Capture the cell that displays the provided text and extract its (x, y) central coordinate. 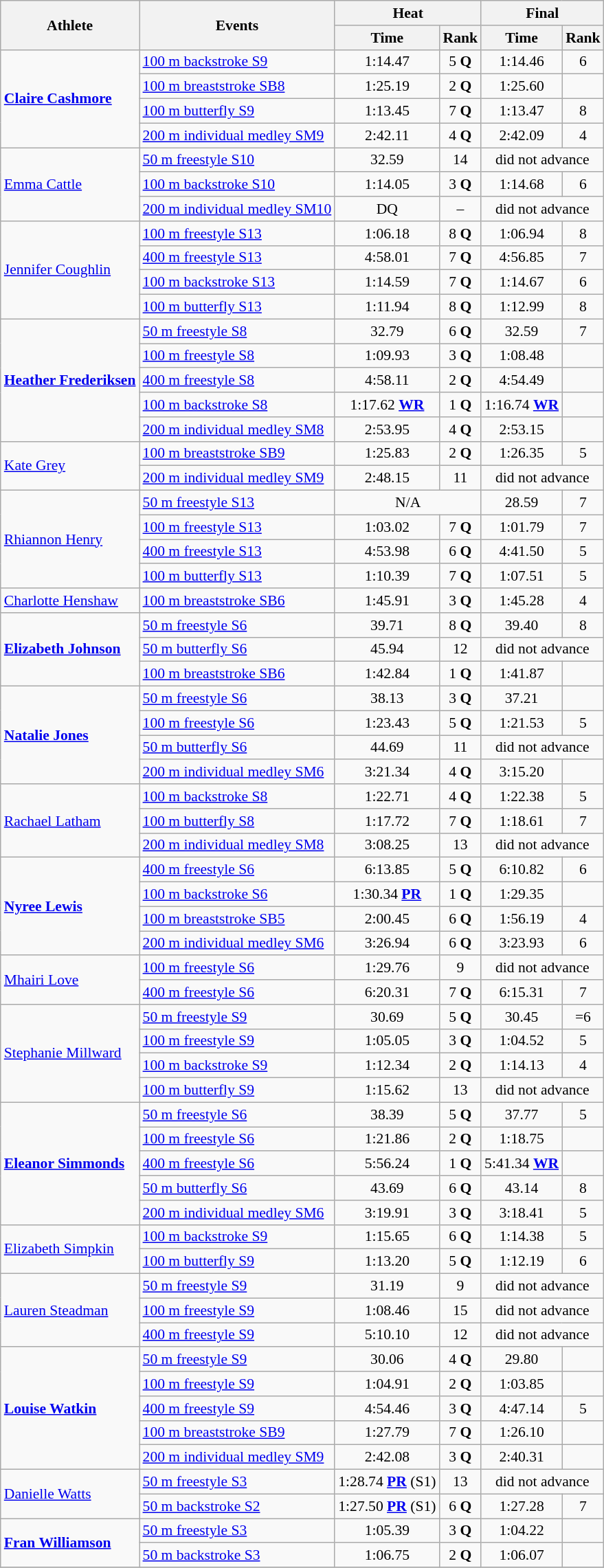
4:54.46 (387, 1409)
Mhairi Love (70, 980)
3:15.20 (522, 772)
6:10.82 (522, 870)
14 (460, 160)
1:12.99 (522, 307)
31.19 (387, 1286)
Stephanie Millward (70, 1053)
– (460, 209)
1:05.05 (387, 1041)
4:58.11 (387, 381)
50 m backstroke S2 (238, 1506)
3:19.91 (387, 1213)
100 m backstroke S10 (238, 185)
4:53.98 (387, 552)
1:14.38 (522, 1237)
Lauren Steadman (70, 1311)
1:26.35 (522, 453)
100 m breaststroke SB5 (238, 919)
50 m backstroke S3 (238, 1556)
30.69 (387, 1017)
1:11.94 (387, 307)
Athlete (70, 25)
29.80 (522, 1360)
1:23.43 (387, 723)
Rhiannon Henry (70, 539)
Fran Williamson (70, 1543)
1:27.28 (522, 1506)
37.77 (522, 1115)
1:01.79 (522, 527)
1:17.72 (387, 821)
Jennifer Coughlin (70, 270)
100 m backstroke S13 (238, 282)
1:56.19 (522, 919)
1:22.71 (387, 796)
Final (543, 13)
1:08.48 (522, 356)
100 m butterfly S8 (238, 821)
1:04.52 (522, 1041)
100 m breaststroke SB8 (238, 87)
200 m individual medley SM10 (238, 209)
50 m freestyle S10 (238, 160)
2:42.11 (387, 135)
1:30.34 PR (387, 895)
1:29.76 (387, 968)
1:14.47 (387, 62)
3:18.41 (522, 1213)
1:42.84 (387, 674)
1:25.60 (522, 87)
15 (460, 1310)
1:21.53 (522, 723)
6:13.85 (387, 870)
Nyree Lewis (70, 906)
50 m freestyle S13 (238, 503)
4:54.49 (522, 381)
100 m freestyle S8 (238, 356)
Kate Grey (70, 466)
6:20.31 (387, 992)
2:42.09 (522, 135)
44.69 (387, 748)
Heat (408, 13)
1:18.61 (522, 821)
43.69 (387, 1188)
1:29.35 (522, 895)
1:27.50 PR (S1) (387, 1506)
30.45 (522, 1017)
4:47.14 (522, 1409)
Claire Cashmore (70, 98)
Elizabeth Simpkin (70, 1249)
1:15.62 (387, 1090)
1:04.22 (522, 1531)
38.13 (387, 699)
1:04.91 (387, 1384)
N/A (408, 503)
3:26.94 (387, 943)
5:41.34 WR (522, 1164)
1:14.68 (522, 185)
30.06 (387, 1360)
1:27.79 (387, 1433)
400 m freestyle S8 (238, 381)
Rachael Latham (70, 820)
1:10.39 (387, 576)
1:03.02 (387, 527)
1:06.18 (387, 234)
1:08.46 (387, 1310)
2:53.95 (387, 429)
1:14.59 (387, 282)
39.40 (522, 625)
1:45.91 (387, 601)
1:06.94 (522, 234)
Emma Cattle (70, 184)
1:13.47 (522, 111)
1:25.19 (387, 87)
1:15.65 (387, 1237)
1:16.74 WR (522, 405)
1:41.87 (522, 674)
Events (238, 25)
28.59 (522, 503)
Louise Watkin (70, 1409)
1:03.85 (522, 1384)
Elizabeth Johnson (70, 650)
4:56.85 (522, 258)
1:17.62 WR (387, 405)
2:00.45 (387, 919)
1:14.67 (522, 282)
43.14 (522, 1188)
1:21.86 (387, 1139)
2:40.31 (522, 1457)
1:12.19 (522, 1262)
32.79 (387, 331)
3:23.93 (522, 943)
1:07.51 (522, 576)
6:15.31 (522, 992)
Danielle Watts (70, 1494)
5:56.24 (387, 1164)
50 m freestyle S8 (238, 331)
2:48.15 (387, 478)
4:41.50 (522, 552)
1:14.13 (522, 1066)
1:13.20 (387, 1262)
DQ (387, 209)
100 m backstroke S6 (238, 895)
Charlotte Henshaw (70, 601)
1:06.07 (522, 1556)
37.21 (522, 699)
1:22.38 (522, 796)
1:13.45 (387, 111)
1:09.93 (387, 356)
45.94 (387, 649)
1:18.75 (522, 1139)
4:58.01 (387, 258)
1:25.83 (387, 453)
2:53.15 (522, 429)
1:12.34 (387, 1066)
Heather Frederiksen (70, 380)
1:14.05 (387, 185)
1:45.28 (522, 601)
1:26.10 (522, 1433)
Natalie Jones (70, 735)
38.39 (387, 1115)
1:05.39 (387, 1531)
2:42.08 (387, 1457)
1:14.46 (522, 62)
3:08.25 (387, 845)
3:21.34 (387, 772)
Eleanor Simmonds (70, 1163)
39.71 (387, 625)
5:10.10 (387, 1335)
=6 (583, 1017)
1:28.74 PR (S1) (387, 1482)
1:06.75 (387, 1556)
